Return [X, Y] of the center of cell containing provided text 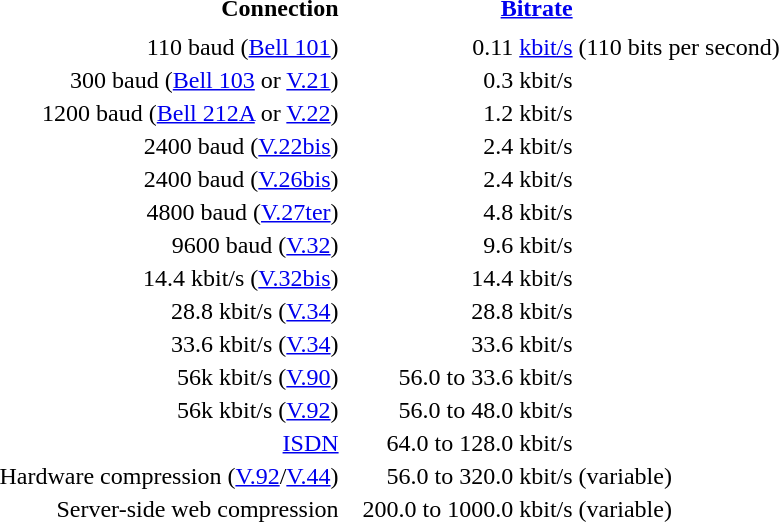
33.6 kbit/s [458, 344]
14.4 kbit/s [458, 278]
56.0 to 33.6 kbit/s [458, 377]
64.0 to 128.0 kbit/s [458, 443]
28.8 kbit/s [458, 311]
56.0 to 48.0 kbit/s [458, 410]
9.6 kbit/s [458, 245]
56.0 to 320.0 kbit/s [458, 476]
1.2 kbit/s [458, 113]
0.3 kbit/s [458, 80]
0.11 kbit/s [458, 47]
4.8 kbit/s [458, 212]
